For the text-containing cell, return its midpoint in (x, y) coordinate format. 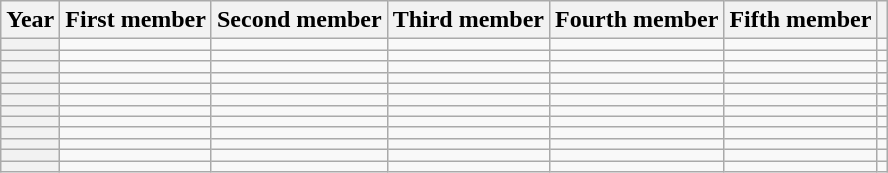
Fifth member (800, 20)
Fourth member (637, 20)
Year (30, 20)
Second member (299, 20)
Third member (468, 20)
First member (136, 20)
